Determine the [x, y] coordinate at the center of the cell enclosing the given text.  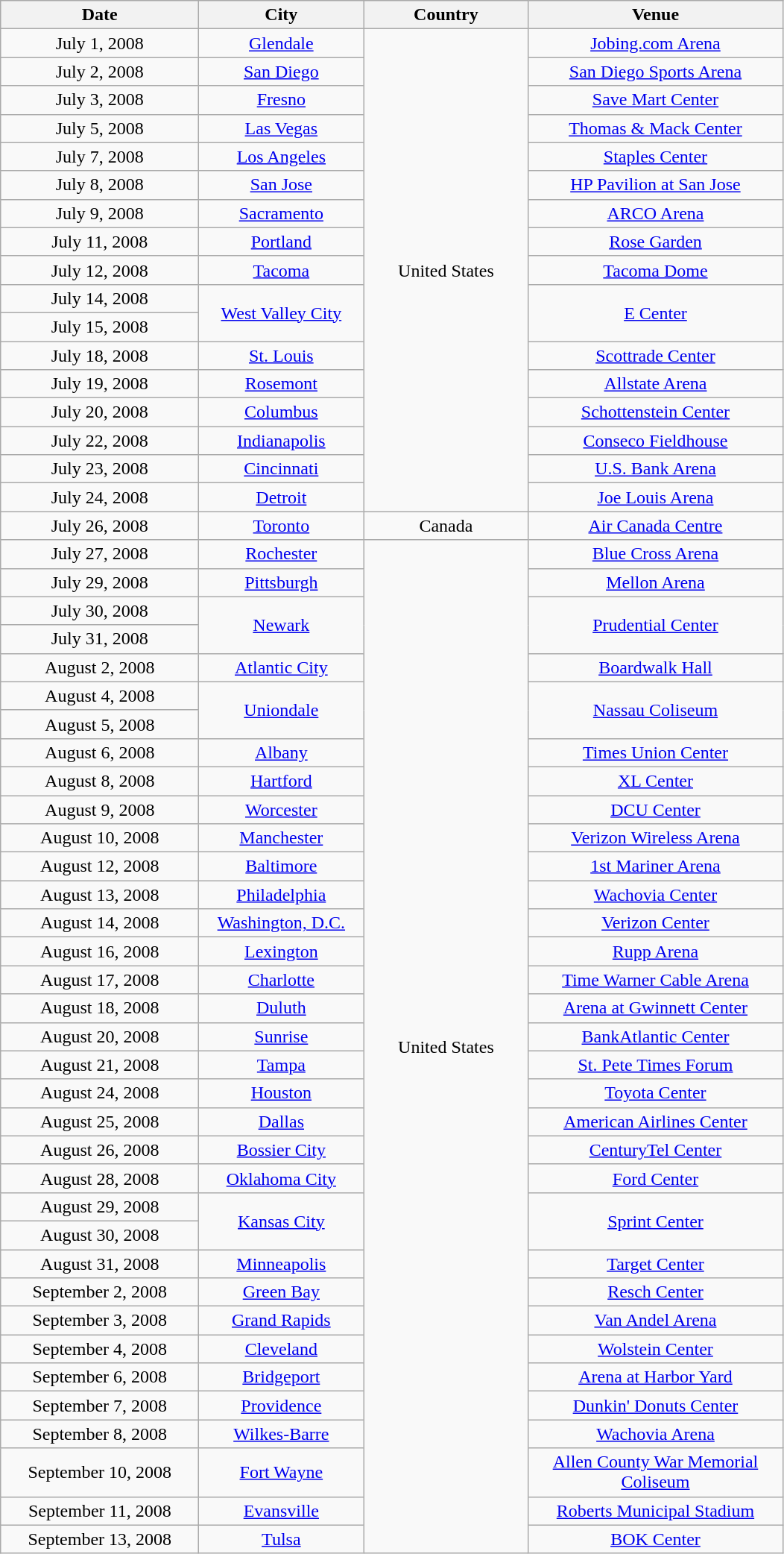
Columbus [282, 412]
Sacramento [282, 213]
San Diego [282, 72]
August 31, 2008 [100, 1264]
Baltimore [282, 866]
Date [100, 15]
CenturyTel Center [656, 1150]
Green Bay [282, 1292]
Roberts Municipal Stadium [656, 1511]
Jobing.com Arena [656, 43]
Bridgeport [282, 1377]
Arena at Harbor Yard [656, 1377]
Wachovia Center [656, 895]
Allen County War Memorial Coliseum [656, 1472]
Save Mart Center [656, 100]
Tampa [282, 1065]
Tacoma [282, 270]
September 7, 2008 [100, 1406]
Sunrise [282, 1036]
San Diego Sports Arena [656, 72]
July 24, 2008 [100, 497]
Verizon Wireless Arena [656, 838]
Grand Rapids [282, 1321]
Hartford [282, 781]
Manchester [282, 838]
Las Vegas [282, 128]
Verizon Center [656, 923]
Providence [282, 1406]
July 31, 2008 [100, 639]
July 5, 2008 [100, 128]
HP Pavilion at San Jose [656, 185]
DCU Center [656, 809]
Toronto [282, 526]
July 15, 2008 [100, 327]
Ford Center [656, 1178]
August 10, 2008 [100, 838]
July 19, 2008 [100, 384]
August 18, 2008 [100, 1008]
Houston [282, 1093]
Prudential Center [656, 625]
Staples Center [656, 157]
Time Warner Cable Arena [656, 980]
July 20, 2008 [100, 412]
Scottrade Center [656, 356]
August 28, 2008 [100, 1178]
September 2, 2008 [100, 1292]
July 27, 2008 [100, 554]
U.S. Bank Arena [656, 469]
September 13, 2008 [100, 1539]
July 23, 2008 [100, 469]
Canada [446, 526]
Cincinnati [282, 469]
Worcester [282, 809]
August 12, 2008 [100, 866]
August 13, 2008 [100, 895]
Van Andel Arena [656, 1321]
Mellon Arena [656, 582]
Schottenstein Center [656, 412]
West Valley City [282, 312]
September 6, 2008 [100, 1377]
August 29, 2008 [100, 1207]
Indianapolis [282, 441]
July 18, 2008 [100, 356]
Uniondale [282, 710]
American Airlines Center [656, 1122]
Minneapolis [282, 1264]
Sprint Center [656, 1221]
July 7, 2008 [100, 157]
July 30, 2008 [100, 611]
August 25, 2008 [100, 1122]
Air Canada Centre [656, 526]
August 9, 2008 [100, 809]
July 3, 2008 [100, 100]
BankAtlantic Center [656, 1036]
1st Mariner Arena [656, 866]
Lexington [282, 951]
August 24, 2008 [100, 1093]
August 6, 2008 [100, 752]
Conseco Fieldhouse [656, 441]
Wachovia Arena [656, 1434]
July 14, 2008 [100, 298]
August 4, 2008 [100, 696]
Rupp Arena [656, 951]
Tacoma Dome [656, 270]
E Center [656, 312]
Fresno [282, 100]
Evansville [282, 1511]
St. Louis [282, 356]
Target Center [656, 1264]
Times Union Center [656, 752]
Boardwalk Hall [656, 667]
Blue Cross Arena [656, 554]
Dallas [282, 1122]
September 10, 2008 [100, 1472]
August 14, 2008 [100, 923]
August 16, 2008 [100, 951]
Newark [282, 625]
Atlantic City [282, 667]
Pittsburgh [282, 582]
July 9, 2008 [100, 213]
Bossier City [282, 1150]
September 8, 2008 [100, 1434]
August 30, 2008 [100, 1235]
August 5, 2008 [100, 724]
July 12, 2008 [100, 270]
Oklahoma City [282, 1178]
August 2, 2008 [100, 667]
Resch Center [656, 1292]
Thomas & Mack Center [656, 128]
Rochester [282, 554]
XL Center [656, 781]
Kansas City [282, 1221]
ARCO Arena [656, 213]
Rose Garden [656, 242]
July 2, 2008 [100, 72]
Wilkes-Barre [282, 1434]
City [282, 15]
Nassau Coliseum [656, 710]
Toyota Center [656, 1093]
San Jose [282, 185]
July 29, 2008 [100, 582]
Dunkin' Donuts Center [656, 1406]
Charlotte [282, 980]
Allstate Arena [656, 384]
July 8, 2008 [100, 185]
August 21, 2008 [100, 1065]
August 20, 2008 [100, 1036]
Albany [282, 752]
Portland [282, 242]
Washington, D.C. [282, 923]
Joe Louis Arena [656, 497]
Duluth [282, 1008]
August 8, 2008 [100, 781]
September 3, 2008 [100, 1321]
Rosemont [282, 384]
Tulsa [282, 1539]
July 22, 2008 [100, 441]
Los Angeles [282, 157]
BOK Center [656, 1539]
Philadelphia [282, 895]
July 11, 2008 [100, 242]
St. Pete Times Forum [656, 1065]
Detroit [282, 497]
Wolstein Center [656, 1349]
Venue [656, 15]
August 26, 2008 [100, 1150]
Cleveland [282, 1349]
September 4, 2008 [100, 1349]
July 1, 2008 [100, 43]
Fort Wayne [282, 1472]
August 17, 2008 [100, 980]
September 11, 2008 [100, 1511]
Glendale [282, 43]
Country [446, 15]
Arena at Gwinnett Center [656, 1008]
July 26, 2008 [100, 526]
